Find where the given text appears and provide that cell's center as [X, Y] coordinate. 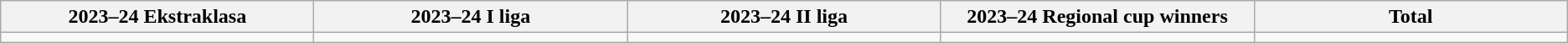
2023–24 Ekstraklasa [157, 17]
Total [1411, 17]
2023–24 II liga [784, 17]
2023–24 I liga [471, 17]
2023–24 Regional cup winners [1097, 17]
